Search for the cell housing the specified text and yield its (X, Y) center coordinate. 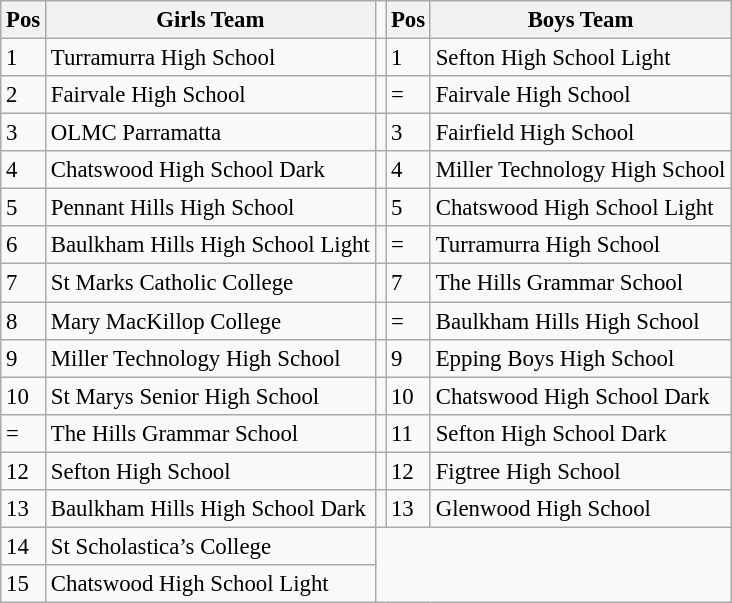
Epping Boys High School (580, 358)
Figtree High School (580, 471)
Sefton High School Light (580, 58)
6 (24, 245)
Baulkham Hills High School Light (211, 245)
Girls Team (211, 20)
Pennant Hills High School (211, 208)
8 (24, 321)
St Marks Catholic College (211, 283)
Glenwood High School (580, 509)
2 (24, 95)
15 (24, 584)
St Marys Senior High School (211, 396)
Sefton High School (211, 471)
Baulkham Hills High School Dark (211, 509)
11 (408, 433)
Sefton High School Dark (580, 433)
Mary MacKillop College (211, 321)
Baulkham Hills High School (580, 321)
OLMC Parramatta (211, 133)
St Scholastica’s College (211, 546)
Fairfield High School (580, 133)
Boys Team (580, 20)
14 (24, 546)
